Scan for the cell matching the given text and deliver its (X, Y) coordinate at center. 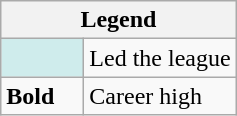
Legend (118, 20)
Career high (160, 96)
Bold (42, 96)
Led the league (160, 58)
